Search for the cell housing the specified text and yield its (X, Y) center coordinate. 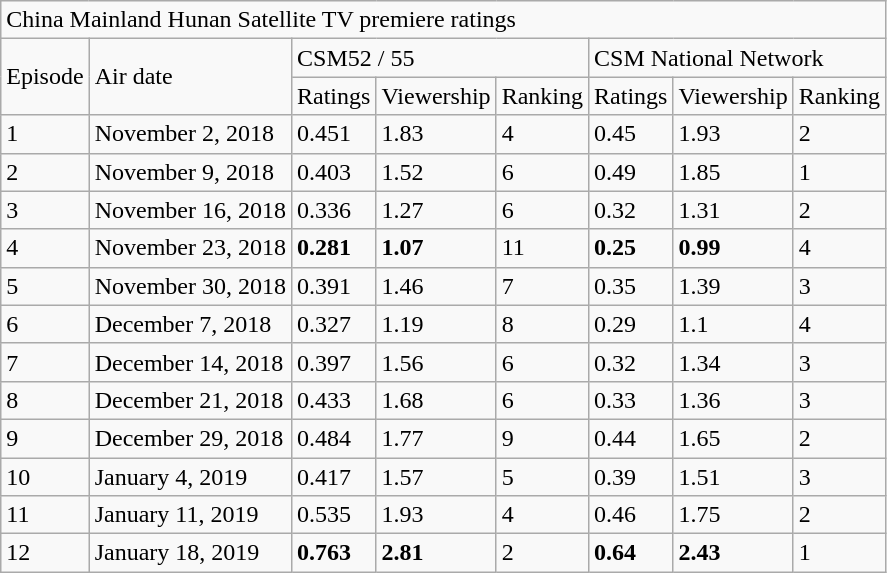
December 7, 2018 (190, 324)
1.07 (436, 248)
January 18, 2019 (190, 553)
0.99 (733, 248)
CSM National Network (738, 58)
1.65 (733, 438)
0.451 (333, 134)
Air date (190, 77)
0.403 (333, 172)
10 (45, 477)
1.51 (733, 477)
November 30, 2018 (190, 286)
0.433 (333, 400)
1.75 (733, 515)
0.535 (333, 515)
0.336 (333, 210)
1.36 (733, 400)
1.27 (436, 210)
1.68 (436, 400)
January 11, 2019 (190, 515)
December 21, 2018 (190, 400)
0.484 (333, 438)
0.33 (631, 400)
12 (45, 553)
0.46 (631, 515)
November 2, 2018 (190, 134)
1.52 (436, 172)
0.281 (333, 248)
1.57 (436, 477)
0.25 (631, 248)
China Mainland Hunan Satellite TV premiere ratings (444, 20)
0.44 (631, 438)
1.31 (733, 210)
1.34 (733, 362)
December 14, 2018 (190, 362)
November 9, 2018 (190, 172)
1.39 (733, 286)
November 16, 2018 (190, 210)
January 4, 2019 (190, 477)
1.1 (733, 324)
1.77 (436, 438)
November 23, 2018 (190, 248)
0.763 (333, 553)
1.85 (733, 172)
0.39 (631, 477)
0.29 (631, 324)
Episode (45, 77)
0.64 (631, 553)
1.83 (436, 134)
1.19 (436, 324)
0.417 (333, 477)
1.56 (436, 362)
0.397 (333, 362)
2.81 (436, 553)
December 29, 2018 (190, 438)
0.35 (631, 286)
CSM52 / 55 (440, 58)
0.45 (631, 134)
1.46 (436, 286)
0.49 (631, 172)
2.43 (733, 553)
0.391 (333, 286)
0.327 (333, 324)
